Determine the (x, y) coordinate at the center of the cell enclosing the given text.  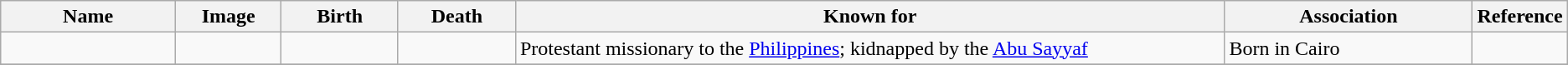
Death (456, 17)
Protestant missionary to the Philippines; kidnapped by the Abu Sayyaf (869, 48)
Born in Cairo (1349, 48)
Name (89, 17)
Association (1349, 17)
Known for (869, 17)
Reference (1519, 17)
Birth (340, 17)
Image (228, 17)
